Extract the [x, y] coordinate from the center of the cell holding the provided text.  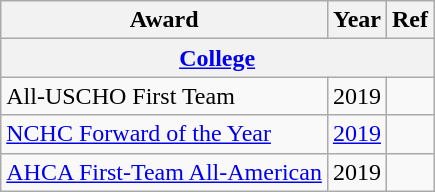
Ref [410, 20]
NCHC Forward of the Year [164, 134]
AHCA First-Team All-American [164, 172]
Year [356, 20]
All-USCHO First Team [164, 96]
College [218, 58]
Award [164, 20]
